Capture the cell that displays the provided text and extract its (X, Y) central coordinate. 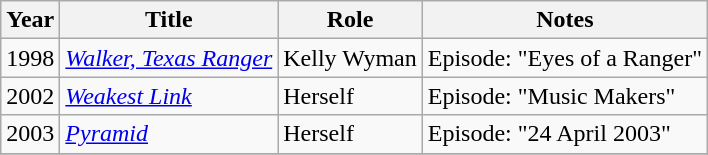
Episode: "Eyes of a Ranger" (564, 58)
1998 (30, 58)
2003 (30, 134)
Role (350, 20)
Pyramid (169, 134)
Kelly Wyman (350, 58)
Episode: "24 April 2003" (564, 134)
Episode: "Music Makers" (564, 96)
Title (169, 20)
Walker, Texas Ranger (169, 58)
Weakest Link (169, 96)
Year (30, 20)
2002 (30, 96)
Notes (564, 20)
